Find where the given text appears and provide that cell's center as [x, y] coordinate. 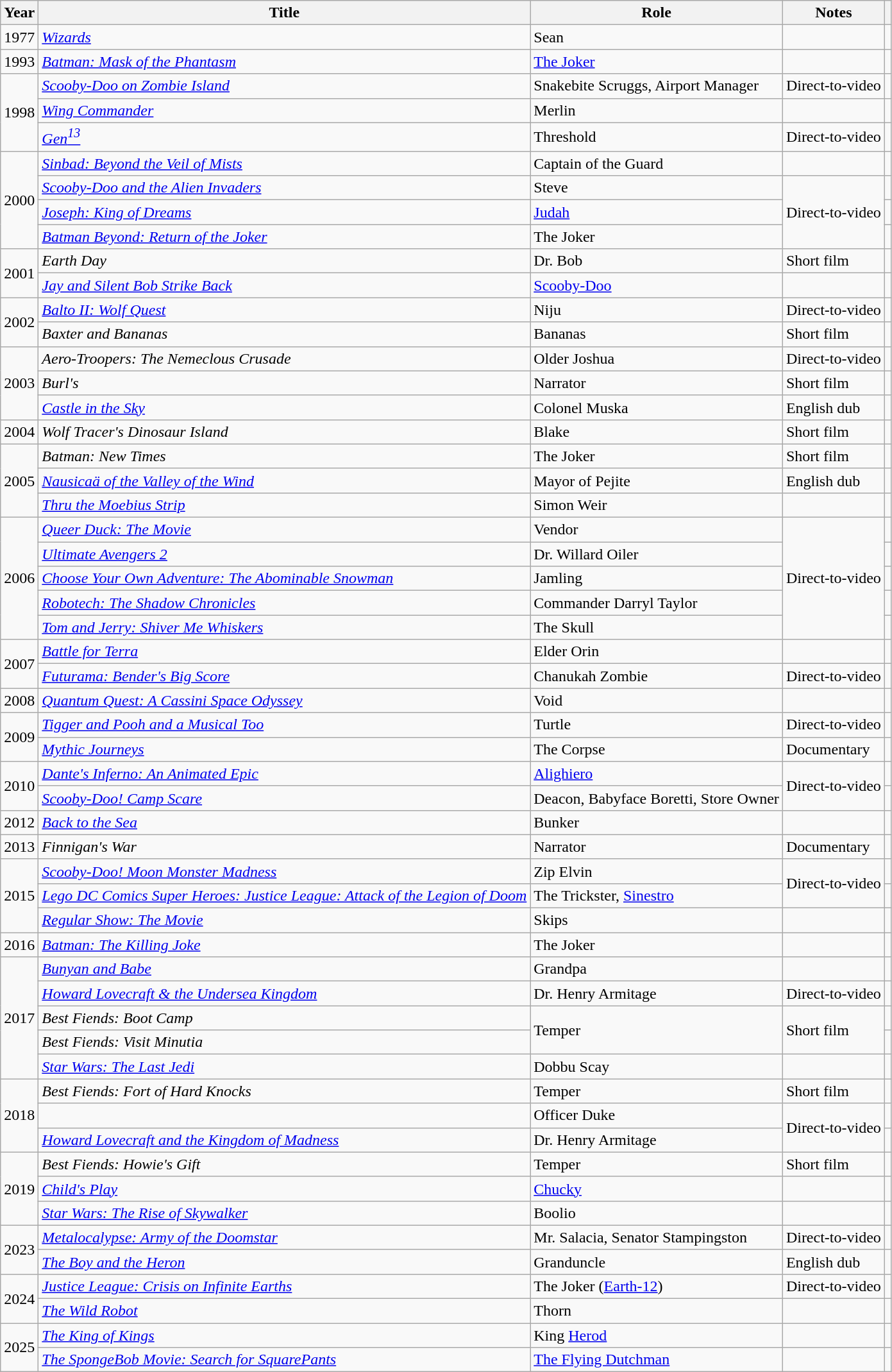
The Boy and the Heron [285, 1262]
The Flying Dutchman [657, 1360]
Dr. Willard Oiler [657, 554]
Scooby-Doo! Moon Monster Madness [285, 871]
2002 [19, 322]
Regular Show: The Movie [285, 920]
Balto II: Wolf Quest [285, 310]
Ultimate Avengers 2 [285, 554]
Howard Lovecraft and the Kingdom of Madness [285, 1140]
Lego DC Comics Super Heroes: Justice League: Attack of the Legion of Doom [285, 895]
2018 [19, 1115]
Scooby-Doo on Zombie Island [285, 86]
Mythic Journeys [285, 749]
Chucky [657, 1189]
Tigger and Pooh and a Musical Too [285, 725]
The Corpse [657, 749]
Elder Orin [657, 652]
Mr. Salacia, Senator Stampingston [657, 1237]
Deacon, Babyface Boretti, Store Owner [657, 798]
Jay and Silent Bob Strike Back [285, 285]
Captain of the Guard [657, 164]
1993 [19, 62]
Chanukah Zombie [657, 676]
Colonel Muska [657, 407]
Justice League: Crisis on Infinite Earths [285, 1286]
Best Fiends: Fort of Hard Knocks [285, 1091]
Earth Day [285, 261]
2012 [19, 822]
2006 [19, 579]
Child's Play [285, 1189]
Howard Lovecraft & the Undersea Kingdom [285, 994]
Best Fiends: Visit Minutia [285, 1042]
Scooby-Doo [657, 285]
Dobbu Scay [657, 1067]
2000 [19, 200]
1998 [19, 113]
The SpongeBob Movie: Search for SquarePants [285, 1360]
Choose Your Own Adventure: The Abominable Snowman [285, 579]
Vendor [657, 530]
Judah [657, 212]
Finnigan's War [285, 847]
Scooby-Doo! Camp Scare [285, 798]
Castle in the Sky [285, 407]
2007 [19, 664]
Year [19, 13]
Star Wars: The Last Jedi [285, 1067]
Baxter and Bananas [285, 334]
Dante's Inferno: An Animated Epic [285, 774]
2001 [19, 273]
Older Joshua [657, 359]
The Trickster, Sinestro [657, 895]
2008 [19, 700]
The Joker (Earth-12) [657, 1286]
Batman Beyond: Return of the Joker [285, 237]
Officer Duke [657, 1115]
Void [657, 700]
Mayor of Pejite [657, 480]
The Wild Robot [285, 1311]
Bunker [657, 822]
Bunyan and Babe [285, 969]
Steve [657, 188]
Thorn [657, 1311]
Wizards [285, 37]
2016 [19, 945]
Threshold [657, 137]
Boolio [657, 1213]
2005 [19, 480]
Best Fiends: Howie's Gift [285, 1164]
Gen13 [285, 137]
Alighiero [657, 774]
Thru the Moebius Strip [285, 505]
2023 [19, 1249]
Zip Elvin [657, 871]
Star Wars: The Rise of Skywalker [285, 1213]
2017 [19, 1018]
Queer Duck: The Movie [285, 530]
2004 [19, 432]
Grandpa [657, 969]
2024 [19, 1298]
Simon Weir [657, 505]
Skips [657, 920]
Quantum Quest: A Cassini Space Odyssey [285, 700]
2009 [19, 737]
1977 [19, 37]
Wolf Tracer's Dinosaur Island [285, 432]
2025 [19, 1348]
Robotech: The Shadow Chronicles [285, 603]
Tom and Jerry: Shiver Me Whiskers [285, 627]
2013 [19, 847]
Batman: Mask of the Phantasm [285, 62]
Snakebite Scruggs, Airport Manager [657, 86]
Bananas [657, 334]
Sinbad: Beyond the Veil of Mists [285, 164]
2010 [19, 786]
Turtle [657, 725]
Battle for Terra [285, 652]
Batman: The Killing Joke [285, 945]
Scooby-Doo and the Alien Invaders [285, 188]
Granduncle [657, 1262]
Joseph: King of Dreams [285, 212]
Best Fiends: Boot Camp [285, 1018]
King Herod [657, 1335]
2019 [19, 1189]
Back to the Sea [285, 822]
Sean [657, 37]
Notes [834, 13]
Batman: New Times [285, 456]
Jamling [657, 579]
The King of Kings [285, 1335]
2003 [19, 383]
Aero-Troopers: The Nemeclous Crusade [285, 359]
Blake [657, 432]
Niju [657, 310]
Wing Commander [285, 110]
Role [657, 13]
Title [285, 13]
Metalocalypse: Army of the Doomstar [285, 1237]
2015 [19, 895]
Commander Darryl Taylor [657, 603]
Dr. Bob [657, 261]
Merlin [657, 110]
Burl's [285, 383]
Nausicaä of the Valley of the Wind [285, 480]
The Skull [657, 627]
Futurama: Bender's Big Score [285, 676]
